Pinpoint the cell where the given text exists, returning its [X, Y] midpoint coordinate. 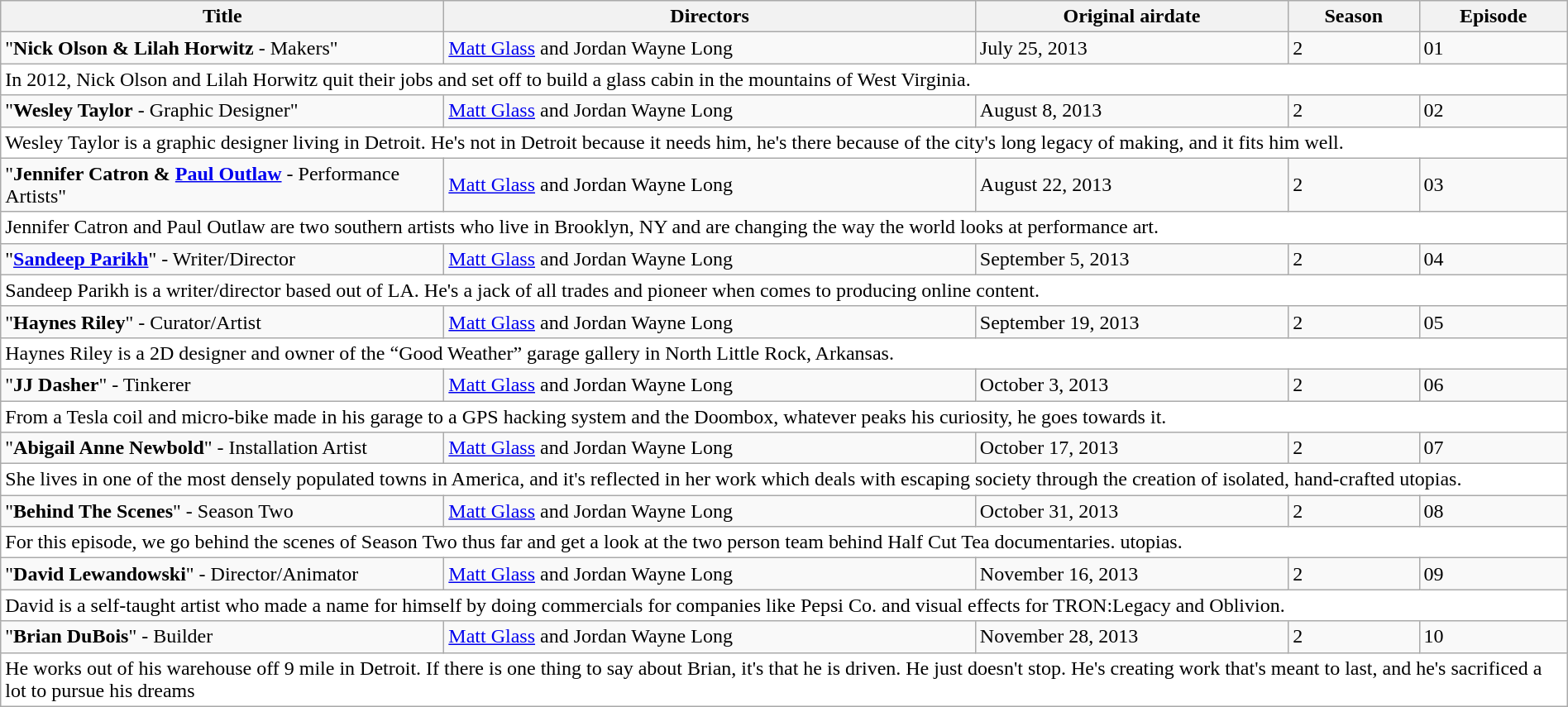
"David Lewandowski" - Director/Animator [222, 574]
03 [1494, 185]
October 3, 2013 [1131, 385]
October 17, 2013 [1131, 448]
"JJ Dasher" - Tinkerer [222, 385]
06 [1494, 385]
Haynes Riley is a 2D designer and owner of the “Good Weather” garage gallery in North Little Rock, Arkansas. [784, 353]
Episode [1494, 17]
August 22, 2013 [1131, 185]
Title [222, 17]
10 [1494, 637]
08 [1494, 511]
November 16, 2013 [1131, 574]
Jennifer Catron and Paul Outlaw are two southern artists who live in Brooklyn, NY and are changing the way the world looks at performance art. [784, 227]
September 19, 2013 [1131, 322]
July 25, 2013 [1131, 48]
09 [1494, 574]
"Haynes Riley" - Curator/Artist [222, 322]
04 [1494, 259]
Original airdate [1131, 17]
"Brian DuBois" - Builder [222, 637]
In 2012, Nick Olson and Lilah Horwitz quit their jobs and set off to build a glass cabin in the mountains of West Virginia. [784, 79]
"Sandeep Parikh" - Writer/Director [222, 259]
"Wesley Taylor - Graphic Designer" [222, 111]
From a Tesla coil and micro-bike made in his garage to a GPS hacking system and the Doombox, whatever peaks his curiosity, he goes towards it. [784, 416]
02 [1494, 111]
August 8, 2013 [1131, 111]
"Nick Olson & Lilah Horwitz - Makers" [222, 48]
Season [1354, 17]
September 5, 2013 [1131, 259]
Directors [710, 17]
October 31, 2013 [1131, 511]
07 [1494, 448]
01 [1494, 48]
Sandeep Parikh is a writer/director based out of LA. He's a jack of all trades and pioneer when comes to producing online content. [784, 290]
"Jennifer Catron & Paul Outlaw - Performance Artists" [222, 185]
"Behind The Scenes" - Season Two [222, 511]
For this episode, we go behind the scenes of Season Two thus far and get a look at the two person team behind Half Cut Tea documentaries. utopias. [784, 542]
November 28, 2013 [1131, 637]
"Abigail Anne Newbold" - Installation Artist [222, 448]
05 [1494, 322]
